Provide the [X, Y] coordinate of the cell's center where the given text is located.  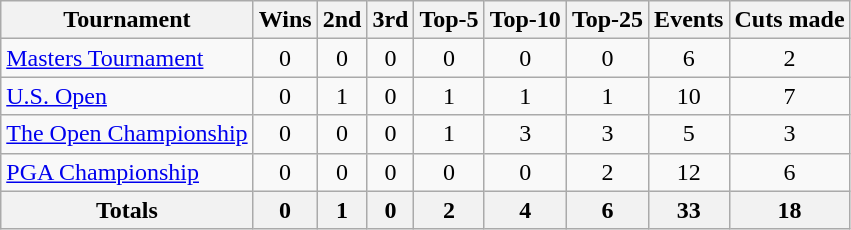
4 [525, 210]
Masters Tournament [127, 58]
Events [689, 20]
10 [689, 96]
18 [790, 210]
Top-10 [525, 20]
PGA Championship [127, 172]
Cuts made [790, 20]
U.S. Open [127, 96]
Totals [127, 210]
Top-25 [607, 20]
33 [689, 210]
12 [689, 172]
Tournament [127, 20]
Top-5 [449, 20]
5 [689, 134]
3rd [390, 20]
2nd [342, 20]
Wins [285, 20]
The Open Championship [127, 134]
7 [790, 96]
